Find where the given text appears and provide that cell's center as [x, y] coordinate. 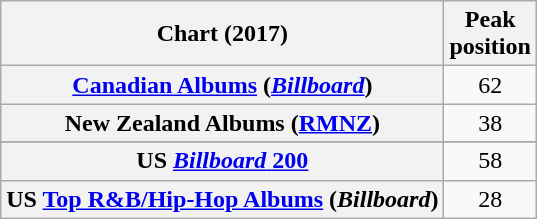
Peak position [490, 34]
28 [490, 199]
38 [490, 123]
Chart (2017) [222, 34]
62 [490, 85]
New Zealand Albums (RMNZ) [222, 123]
US Billboard 200 [222, 161]
58 [490, 161]
US Top R&B/Hip-Hop Albums (Billboard) [222, 199]
Canadian Albums (Billboard) [222, 85]
